Capture the cell that displays the provided text and extract its [x, y] central coordinate. 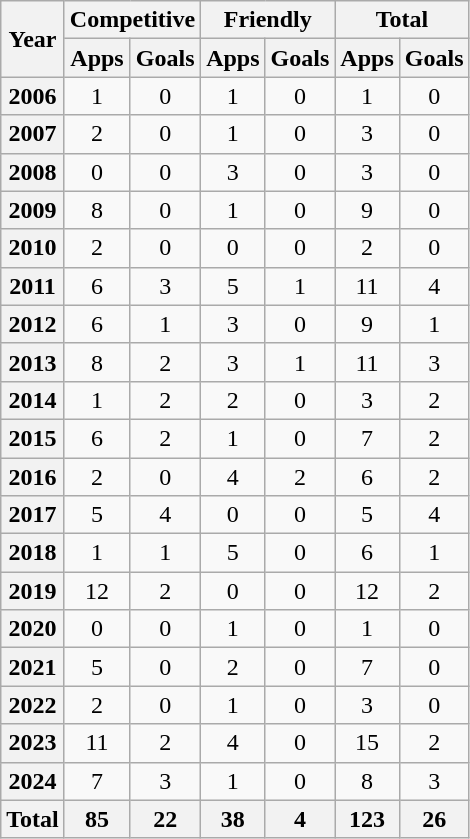
2019 [33, 591]
2012 [33, 324]
2017 [33, 515]
2018 [33, 553]
2009 [33, 210]
2015 [33, 438]
2008 [33, 172]
2016 [33, 477]
22 [166, 819]
2024 [33, 781]
2023 [33, 743]
2010 [33, 248]
Year [33, 39]
123 [367, 819]
26 [434, 819]
85 [96, 819]
2007 [33, 134]
2011 [33, 286]
15 [367, 743]
2006 [33, 96]
2013 [33, 362]
2014 [33, 400]
38 [233, 819]
Competitive [132, 20]
2020 [33, 629]
2022 [33, 705]
Friendly [268, 20]
2021 [33, 667]
